Output the [x, y] coordinate of the center of the cell containing the given text.  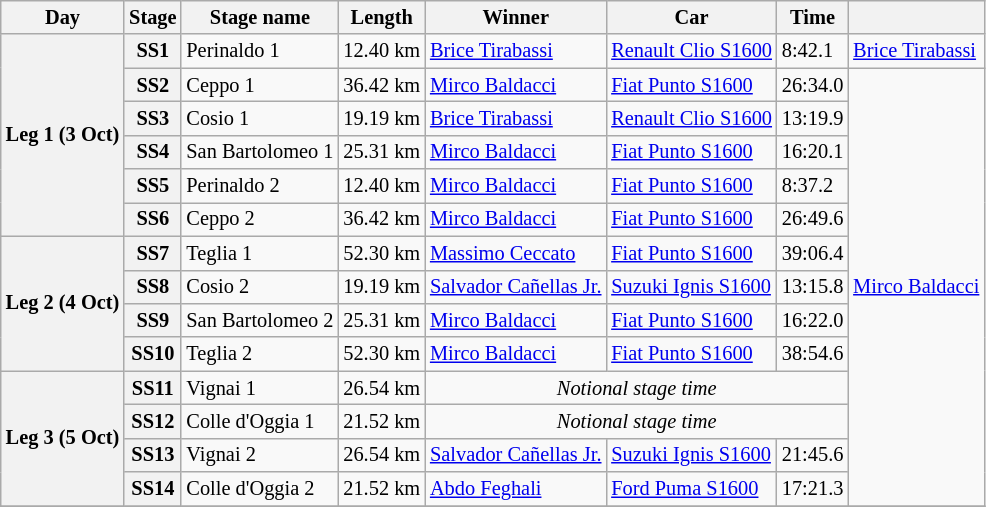
SS14 [152, 489]
38:54.6 [812, 354]
17:21.3 [812, 489]
Cosio 1 [260, 118]
Perinaldo 2 [260, 186]
Ford Puma S1600 [692, 489]
Leg 2 (4 Oct) [62, 304]
San Bartolomeo 2 [260, 320]
Stage [152, 17]
SS6 [152, 219]
SS8 [152, 287]
26:34.0 [812, 85]
SS1 [152, 51]
Teglia 2 [260, 354]
Colle d'Oggia 2 [260, 489]
8:37.2 [812, 186]
Colle d'Oggia 1 [260, 421]
16:22.0 [812, 320]
SS10 [152, 354]
Vignai 2 [260, 455]
Winner [516, 17]
Leg 1 (3 Oct) [62, 135]
Abdo Feghali [516, 489]
Car [692, 17]
Perinaldo 1 [260, 51]
16:20.1 [812, 152]
13:19.9 [812, 118]
Cosio 2 [260, 287]
SS13 [152, 455]
Time [812, 17]
SS12 [152, 421]
13:15.8 [812, 287]
Stage name [260, 17]
SS11 [152, 388]
Ceppo 2 [260, 219]
39:06.4 [812, 253]
Leg 3 (5 Oct) [62, 438]
SS9 [152, 320]
8:42.1 [812, 51]
Length [382, 17]
San Bartolomeo 1 [260, 152]
Vignai 1 [260, 388]
21:45.6 [812, 455]
SS2 [152, 85]
26:49.6 [812, 219]
SS3 [152, 118]
SS5 [152, 186]
SS4 [152, 152]
Massimo Ceccato [516, 253]
Ceppo 1 [260, 85]
Teglia 1 [260, 253]
SS7 [152, 253]
Day [62, 17]
